From the cell containing the given text, extract its center point as [x, y] coordinate. 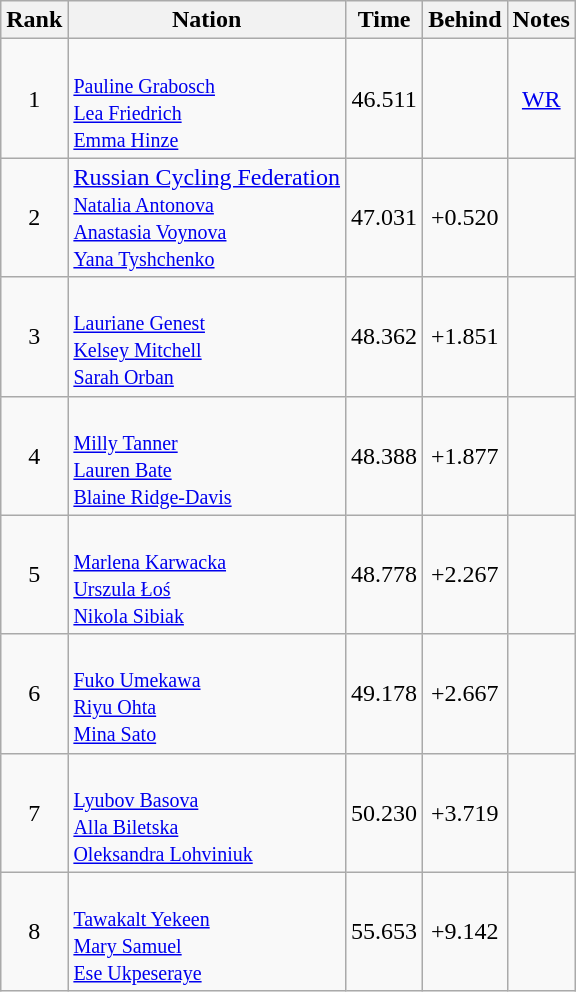
4 [34, 456]
1 [34, 98]
Fuko UmekawaRiyu OhtaMina Sato [207, 694]
Notes [541, 20]
+2.667 [465, 694]
+2.267 [465, 574]
Rank [34, 20]
Nation [207, 20]
+1.877 [465, 456]
49.178 [384, 694]
Pauline GraboschLea FriedrichEmma Hinze [207, 98]
+3.719 [465, 812]
48.362 [384, 336]
47.031 [384, 218]
5 [34, 574]
46.511 [384, 98]
Lyubov BasovaAlla BiletskaOleksandra Lohviniuk [207, 812]
Behind [465, 20]
3 [34, 336]
2 [34, 218]
Lauriane GenestKelsey MitchellSarah Orban [207, 336]
Time [384, 20]
6 [34, 694]
+9.142 [465, 932]
+1.851 [465, 336]
+0.520 [465, 218]
Tawakalt YekeenMary SamuelEse Ukpeseraye [207, 932]
Milly TannerLauren BateBlaine Ridge-Davis [207, 456]
Marlena KarwackaUrszula ŁośNikola Sibiak [207, 574]
55.653 [384, 932]
8 [34, 932]
50.230 [384, 812]
7 [34, 812]
48.778 [384, 574]
Russian Cycling FederationNatalia AntonovaAnastasia VoynovaYana Tyshchenko [207, 218]
WR [541, 98]
48.388 [384, 456]
